Search for the cell housing the specified text and yield its [X, Y] center coordinate. 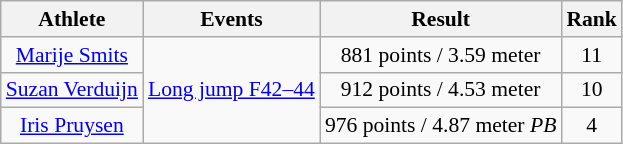
Result [441, 19]
Suzan Verduijn [72, 90]
10 [592, 90]
Marije Smits [72, 55]
881 points / 3.59 meter [441, 55]
Long jump F42–44 [232, 90]
Events [232, 19]
912 points / 4.53 meter [441, 90]
Athlete [72, 19]
976 points / 4.87 meter PB [441, 126]
4 [592, 126]
11 [592, 55]
Rank [592, 19]
Iris Pruysen [72, 126]
